Capture the cell that displays the provided text and extract its (X, Y) central coordinate. 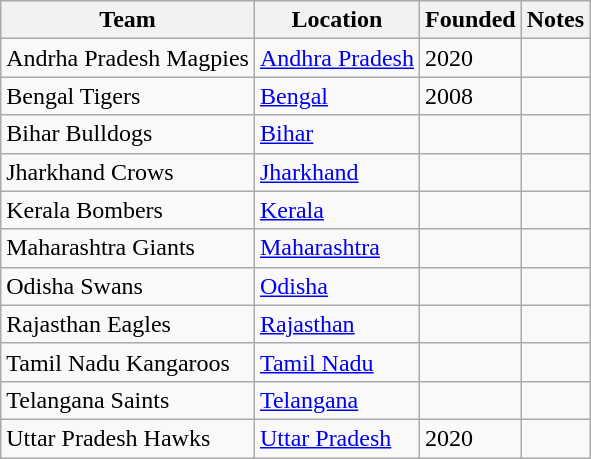
Uttar Pradesh (336, 438)
Bihar Bulldogs (128, 134)
Team (128, 20)
Bengal (336, 96)
Location (336, 20)
Maharashtra Giants (128, 248)
Telangana (336, 400)
Jharkhand (336, 172)
Rajasthan (336, 324)
Jharkhand Crows (128, 172)
Odisha (336, 286)
Kerala (336, 210)
Andhra Pradesh (336, 58)
Bengal Tigers (128, 96)
Maharashtra (336, 248)
Uttar Pradesh Hawks (128, 438)
Notes (555, 20)
Rajasthan Eagles (128, 324)
Telangana Saints (128, 400)
Tamil Nadu (336, 362)
Kerala Bombers (128, 210)
Andrha Pradesh Magpies (128, 58)
Bihar (336, 134)
Founded (470, 20)
Odisha Swans (128, 286)
Tamil Nadu Kangaroos (128, 362)
2008 (470, 96)
